Find where the given text appears and provide that cell's center as (x, y) coordinate. 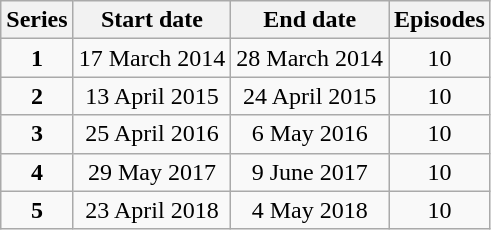
4 May 2018 (310, 210)
2 (37, 96)
5 (37, 210)
24 April 2015 (310, 96)
28 March 2014 (310, 58)
Series (37, 20)
Start date (152, 20)
9 June 2017 (310, 172)
23 April 2018 (152, 210)
29 May 2017 (152, 172)
4 (37, 172)
1 (37, 58)
3 (37, 134)
Episodes (440, 20)
13 April 2015 (152, 96)
17 March 2014 (152, 58)
25 April 2016 (152, 134)
End date (310, 20)
6 May 2016 (310, 134)
